Scan for the cell matching the given text and deliver its (x, y) coordinate at center. 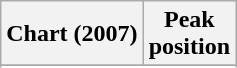
Chart (2007) (72, 34)
Peakposition (189, 34)
